Identify which cell holds the provided text, then report its [X, Y] central coordinate. 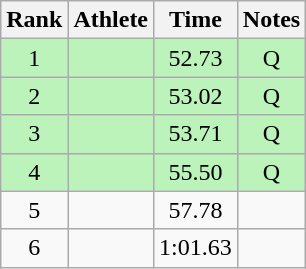
1 [34, 58]
Rank [34, 20]
53.71 [196, 134]
55.50 [196, 172]
5 [34, 210]
57.78 [196, 210]
Time [196, 20]
1:01.63 [196, 248]
2 [34, 96]
Notes [271, 20]
Athlete [111, 20]
3 [34, 134]
52.73 [196, 58]
53.02 [196, 96]
4 [34, 172]
6 [34, 248]
